Return (X, Y) of the center of cell containing provided text 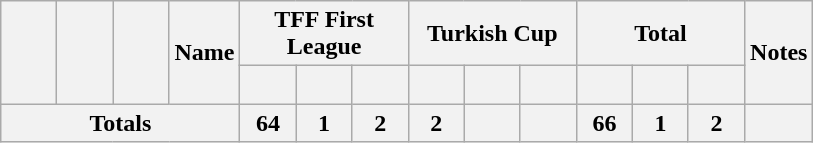
TFF First League (324, 34)
Totals (120, 123)
Notes (779, 52)
66 (604, 123)
Name (204, 52)
Total (660, 34)
64 (268, 123)
Turkish Cup (492, 34)
